Determine the [x, y] coordinate at the center of the cell enclosing the given text.  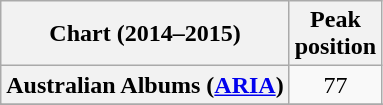
Peakposition [335, 34]
77 [335, 85]
Chart (2014–2015) [145, 34]
Australian Albums (ARIA) [145, 85]
